Provide the [X, Y] coordinate of the cell's center where the given text is located.  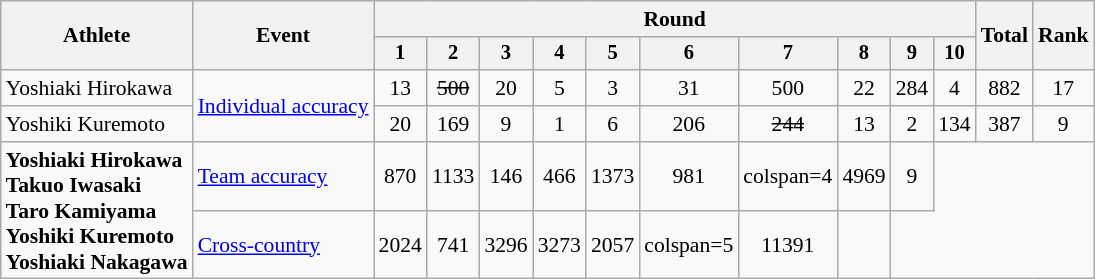
134 [954, 124]
981 [688, 176]
870 [400, 176]
4969 [864, 176]
Team accuracy [284, 176]
206 [688, 124]
1373 [612, 176]
8 [864, 54]
Athlete [97, 36]
466 [560, 176]
Round [675, 19]
31 [688, 88]
169 [453, 124]
Individual accuracy [284, 106]
146 [506, 176]
Yoshiaki Hirokawa [97, 88]
284 [912, 88]
1133 [453, 176]
22 [864, 88]
882 [1004, 88]
Total [1004, 36]
387 [1004, 124]
Rank [1064, 36]
Yoshiki Kuremoto [97, 124]
17 [1064, 88]
Event [284, 36]
10 [954, 54]
7 [788, 54]
colspan=4 [788, 176]
244 [788, 124]
